Return [X, Y] of the center of cell containing provided text 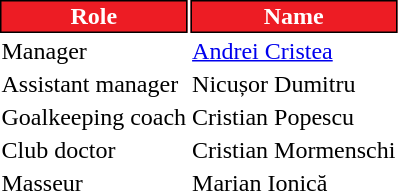
Name [294, 16]
Goalkeeping coach [94, 117]
Nicușor Dumitru [294, 84]
Assistant manager [94, 84]
Cristian Mormenschi [294, 150]
Manager [94, 51]
Andrei Cristea [294, 51]
Role [94, 16]
Cristian Popescu [294, 117]
Club doctor [94, 150]
